Find where the given text appears and provide that cell's center as (x, y) coordinate. 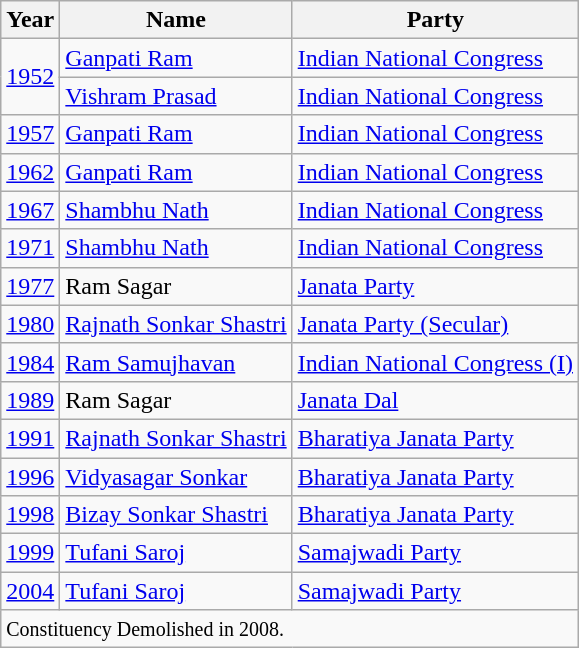
1999 (30, 553)
1971 (30, 248)
Janata Party (Secular) (435, 324)
1991 (30, 438)
Janata Party (435, 286)
1989 (30, 400)
1996 (30, 477)
2004 (30, 591)
1952 (30, 77)
Vishram Prasad (176, 96)
Ram Samujhavan (176, 362)
1977 (30, 286)
Name (176, 20)
Bizay Sonkar Shastri (176, 515)
1984 (30, 362)
1980 (30, 324)
1998 (30, 515)
Constituency Demolished in 2008. (290, 629)
1957 (30, 134)
1962 (30, 172)
Party (435, 20)
Year (30, 20)
Janata Dal (435, 400)
Indian National Congress (I) (435, 362)
Vidyasagar Sonkar (176, 477)
1967 (30, 210)
